Capture the cell that displays the provided text and extract its [X, Y] central coordinate. 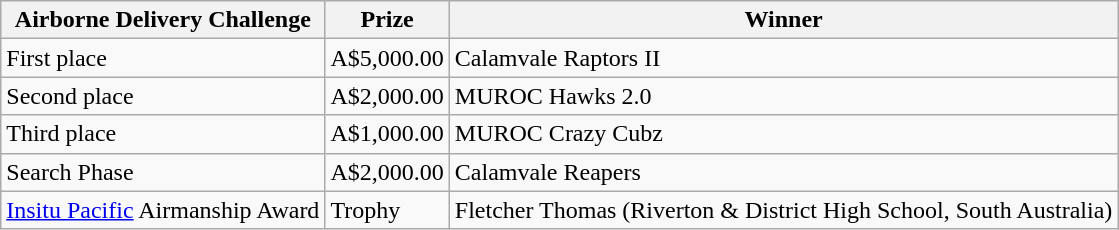
Search Phase [163, 172]
MUROC Crazy Cubz [784, 134]
First place [163, 58]
Airborne Delivery Challenge [163, 20]
A$1,000.00 [387, 134]
Calamvale Raptors II [784, 58]
Second place [163, 96]
A$5,000.00 [387, 58]
Trophy [387, 210]
Insitu Pacific Airmanship Award [163, 210]
MUROC Hawks 2.0 [784, 96]
Calamvale Reapers [784, 172]
Prize [387, 20]
Fletcher Thomas (Riverton & District High School, South Australia) [784, 210]
Winner [784, 20]
Third place [163, 134]
